Capture the cell that displays the provided text and extract its [x, y] central coordinate. 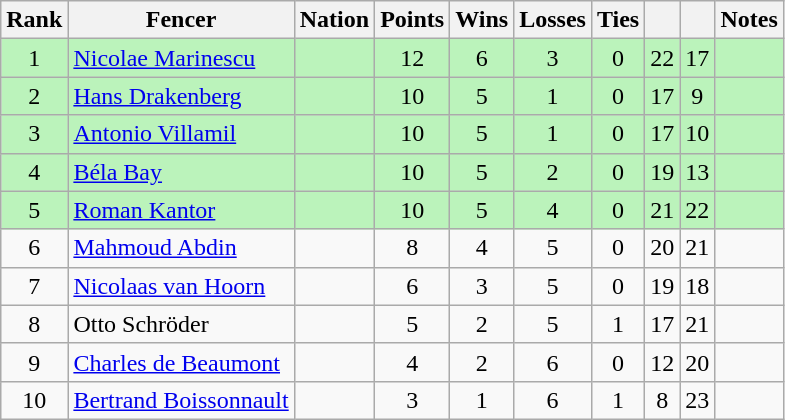
Mahmoud Abdin [181, 248]
Ties [618, 20]
Charles de Beaumont [181, 362]
Losses [553, 20]
18 [698, 286]
Wins [482, 20]
Bertrand Boissonnault [181, 400]
Points [412, 20]
Béla Bay [181, 172]
Nicolae Marinescu [181, 58]
Rank [34, 20]
7 [34, 286]
Otto Schröder [181, 324]
Nicolaas van Hoorn [181, 286]
Antonio Villamil [181, 134]
Nation [334, 20]
Fencer [181, 20]
Roman Kantor [181, 210]
23 [698, 400]
Hans Drakenberg [181, 96]
Notes [749, 20]
13 [698, 172]
